Find where the given text appears and provide that cell's center as [x, y] coordinate. 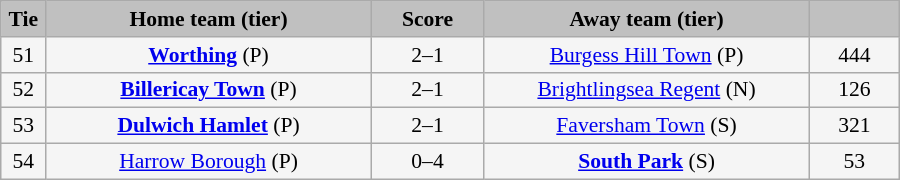
321 [854, 126]
Score [427, 19]
444 [854, 55]
Dulwich Hamlet (P) [209, 126]
Away team (tier) [647, 19]
51 [24, 55]
South Park (S) [647, 162]
Home team (tier) [209, 19]
Tie [24, 19]
Worthing (P) [209, 55]
Billericay Town (P) [209, 90]
Burgess Hill Town (P) [647, 55]
Harrow Borough (P) [209, 162]
54 [24, 162]
126 [854, 90]
52 [24, 90]
Brightlingsea Regent (N) [647, 90]
0–4 [427, 162]
Faversham Town (S) [647, 126]
